Detect which cell encompasses the target text, then output its (X, Y) center coordinate. 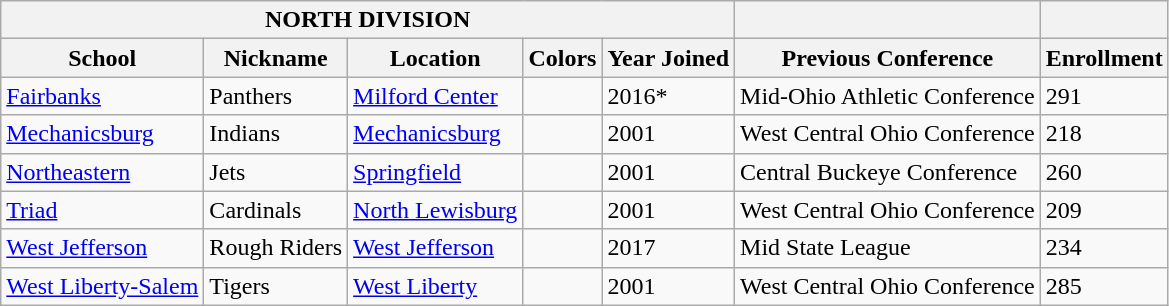
Panthers (276, 96)
Colors (562, 58)
Rough Riders (276, 248)
Previous Conference (888, 58)
Indians (276, 134)
Nickname (276, 58)
Enrollment (1104, 58)
218 (1104, 134)
NORTH DIVISION (368, 20)
Cardinals (276, 210)
Springfield (436, 172)
Mid-Ohio Athletic Conference (888, 96)
West Liberty (436, 286)
Tigers (276, 286)
260 (1104, 172)
Jets (276, 172)
Northeastern (102, 172)
Central Buckeye Conference (888, 172)
Milford Center (436, 96)
285 (1104, 286)
209 (1104, 210)
291 (1104, 96)
Year Joined (668, 58)
Mid State League (888, 248)
Location (436, 58)
Fairbanks (102, 96)
North Lewisburg (436, 210)
Triad (102, 210)
2017 (668, 248)
234 (1104, 248)
2016* (668, 96)
West Liberty-Salem (102, 286)
School (102, 58)
